Extract the [x, y] coordinate from the center of the cell holding the provided text.  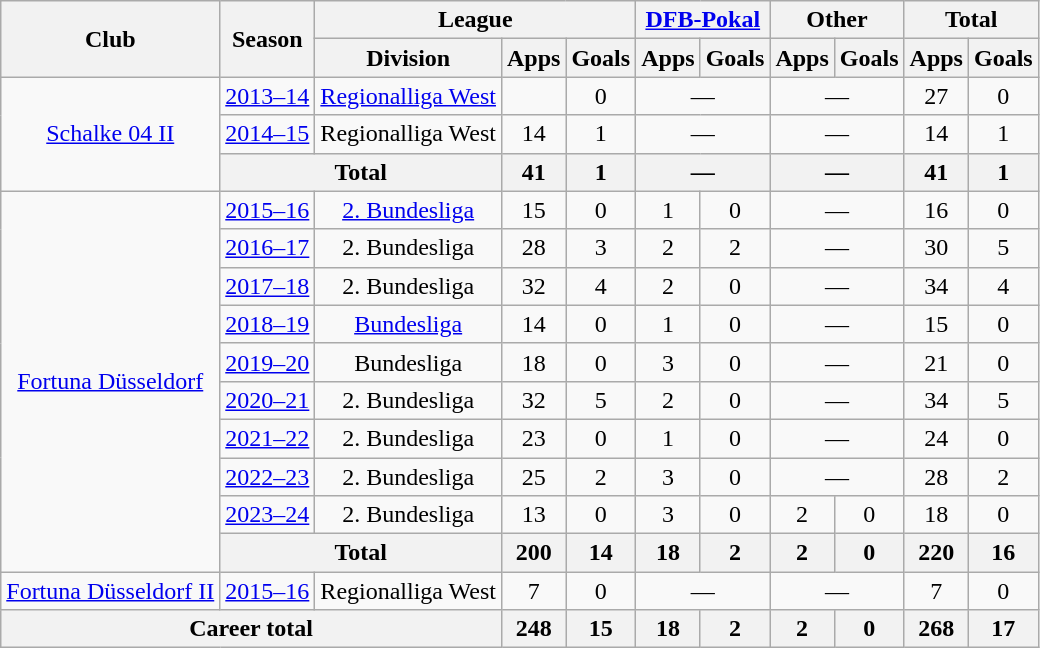
Other [837, 20]
Season [268, 39]
13 [533, 515]
DFB-Pokal [703, 20]
Fortuna Düsseldorf II [110, 591]
League [476, 20]
Fortuna Düsseldorf [110, 382]
2016–17 [268, 248]
2020–21 [268, 400]
200 [533, 553]
2021–22 [268, 438]
220 [936, 553]
248 [533, 629]
2022–23 [268, 477]
268 [936, 629]
2017–18 [268, 286]
30 [936, 248]
2019–20 [268, 362]
21 [936, 362]
17 [1003, 629]
24 [936, 438]
Club [110, 39]
Schalke 04 II [110, 134]
2014–15 [268, 134]
2018–19 [268, 324]
27 [936, 96]
Division [408, 58]
2023–24 [268, 515]
Career total [252, 629]
25 [533, 477]
2013–14 [268, 96]
23 [533, 438]
